Identify which cell holds the provided text, then report its (x, y) central coordinate. 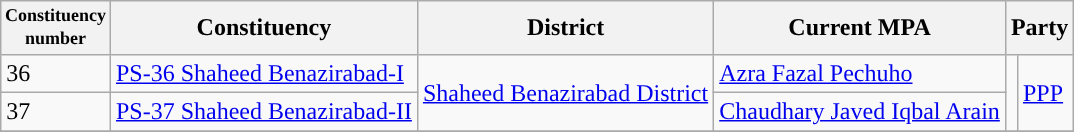
Shaheed Benazirabad District (565, 92)
PS-37 Shaheed Benazirabad-II (264, 111)
PPP (1045, 92)
Azra Fazal Pechuho (860, 73)
PS-36 Shaheed Benazirabad-I (264, 73)
Party (1039, 28)
Constituency number (56, 28)
District (565, 28)
37 (56, 111)
Current MPA (860, 28)
36 (56, 73)
Chaudhary Javed Iqbal Arain (860, 111)
Constituency (264, 28)
